Search for the cell housing the specified text and yield its [X, Y] center coordinate. 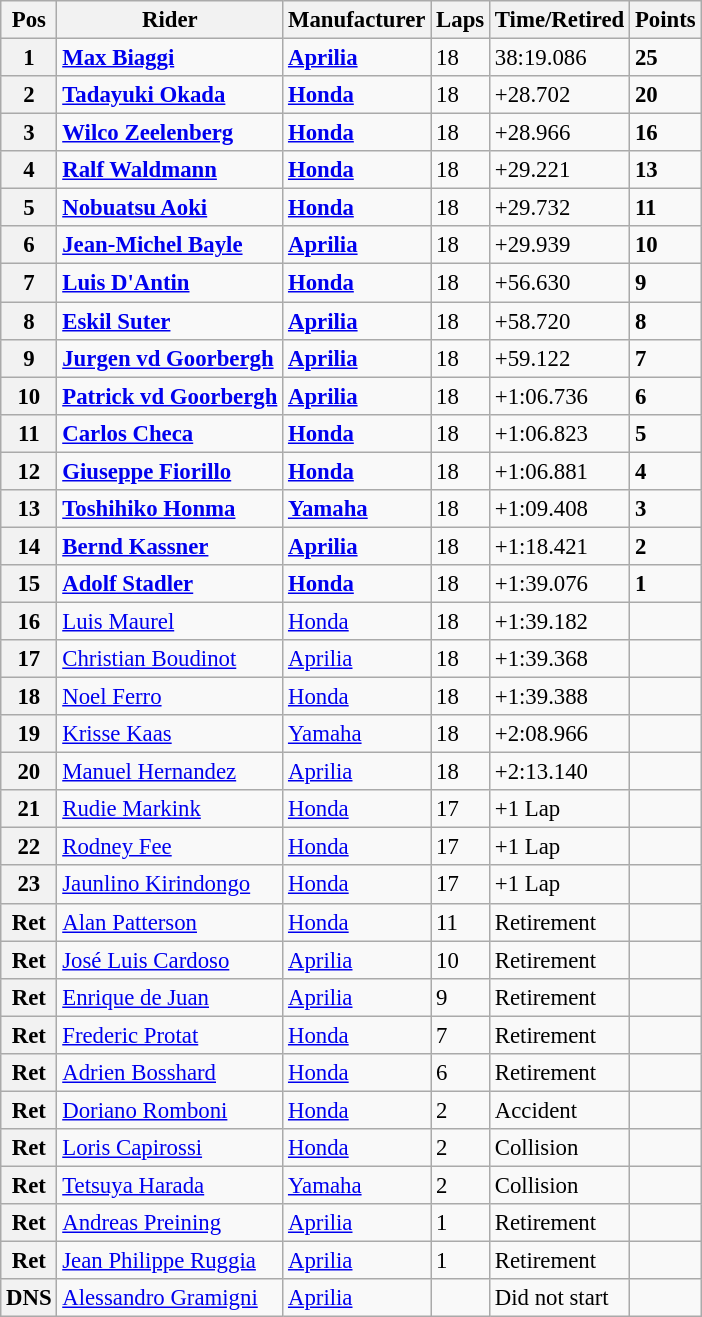
Jurgen vd Goorbergh [170, 358]
+1:18.421 [559, 546]
Rudie Markink [170, 809]
25 [666, 58]
38:19.086 [559, 58]
Adrien Bosshard [170, 1073]
Accident [559, 1110]
Did not start [559, 1298]
+56.630 [559, 283]
José Luis Cardoso [170, 960]
Eskil Suter [170, 321]
+2:08.966 [559, 734]
+28.702 [559, 95]
Laps [460, 20]
Bernd Kassner [170, 546]
Giuseppe Fiorillo [170, 471]
Patrick vd Goorbergh [170, 396]
Nobuatsu Aoki [170, 208]
12 [29, 471]
+1:39.368 [559, 659]
Loris Capirossi [170, 1148]
15 [29, 584]
Enrique de Juan [170, 997]
+29.939 [559, 245]
Points [666, 20]
Carlos Checa [170, 433]
Jean Philippe Ruggia [170, 1261]
Noel Ferro [170, 697]
21 [29, 809]
Luis Maurel [170, 621]
Alan Patterson [170, 922]
+1:39.076 [559, 584]
Luis D'Antin [170, 283]
Toshihiko Honma [170, 509]
+1:09.408 [559, 509]
Rider [170, 20]
Krisse Kaas [170, 734]
+1:39.388 [559, 697]
Andreas Preining [170, 1223]
+1:06.736 [559, 396]
+28.966 [559, 133]
Tetsuya Harada [170, 1185]
Alessandro Gramigni [170, 1298]
Pos [29, 20]
Adolf Stadler [170, 584]
Tadayuki Okada [170, 95]
Manuel Hernandez [170, 772]
Doriano Romboni [170, 1110]
+1:06.881 [559, 471]
14 [29, 546]
Frederic Protat [170, 1035]
Jaunlino Kirindongo [170, 885]
Ralf Waldmann [170, 170]
Jean-Michel Bayle [170, 245]
Wilco Zeelenberg [170, 133]
+29.732 [559, 208]
Max Biaggi [170, 58]
Rodney Fee [170, 847]
Manufacturer [357, 20]
22 [29, 847]
+29.221 [559, 170]
+1:39.182 [559, 621]
19 [29, 734]
+58.720 [559, 321]
+1:06.823 [559, 433]
DNS [29, 1298]
+59.122 [559, 358]
Time/Retired [559, 20]
+2:13.140 [559, 772]
23 [29, 885]
Christian Boudinot [170, 659]
